Pinpoint the cell where the given text exists, returning its (X, Y) midpoint coordinate. 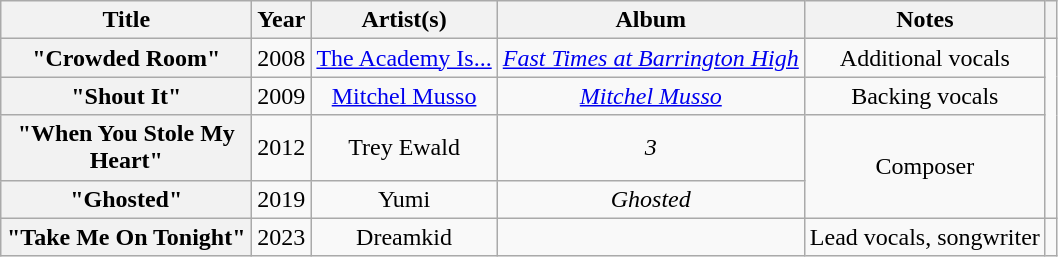
3 (650, 148)
2012 (282, 148)
"Ghosted" (126, 199)
Yumi (404, 199)
"Take Me On Tonight" (126, 237)
Ghosted (650, 199)
Title (126, 20)
Dreamkid (404, 237)
2009 (282, 96)
"Shout It" (126, 96)
Lead vocals, songwriter (924, 237)
Additional vocals (924, 58)
2008 (282, 58)
Trey Ewald (404, 148)
Artist(s) (404, 20)
"Crowded Room" (126, 58)
Album (650, 20)
Fast Times at Barrington High (650, 58)
The Academy Is... (404, 58)
Composer (924, 166)
Notes (924, 20)
Backing vocals (924, 96)
2019 (282, 199)
2023 (282, 237)
"When You Stole My Heart" (126, 148)
Year (282, 20)
